Return (x, y) of the center of cell containing provided text 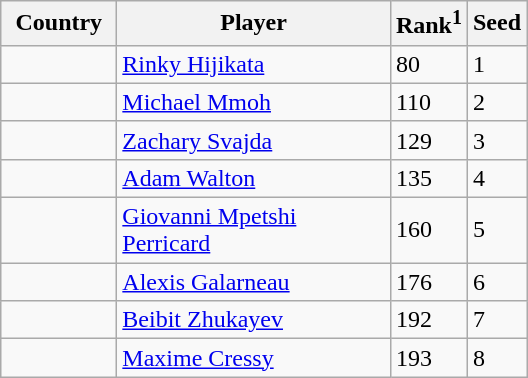
2 (496, 102)
3 (496, 140)
Rinky Hijikata (254, 64)
Michael Mmoh (254, 102)
193 (428, 358)
Country (59, 24)
110 (428, 102)
Adam Walton (254, 178)
7 (496, 320)
160 (428, 230)
6 (496, 282)
Zachary Svajda (254, 140)
5 (496, 230)
Rank1 (428, 24)
1 (496, 64)
80 (428, 64)
176 (428, 282)
135 (428, 178)
4 (496, 178)
Giovanni Mpetshi Perricard (254, 230)
Beibit Zhukayev (254, 320)
Seed (496, 24)
Player (254, 24)
129 (428, 140)
Alexis Galarneau (254, 282)
8 (496, 358)
Maxime Cressy (254, 358)
192 (428, 320)
